Return [X, Y] of the center of cell containing provided text 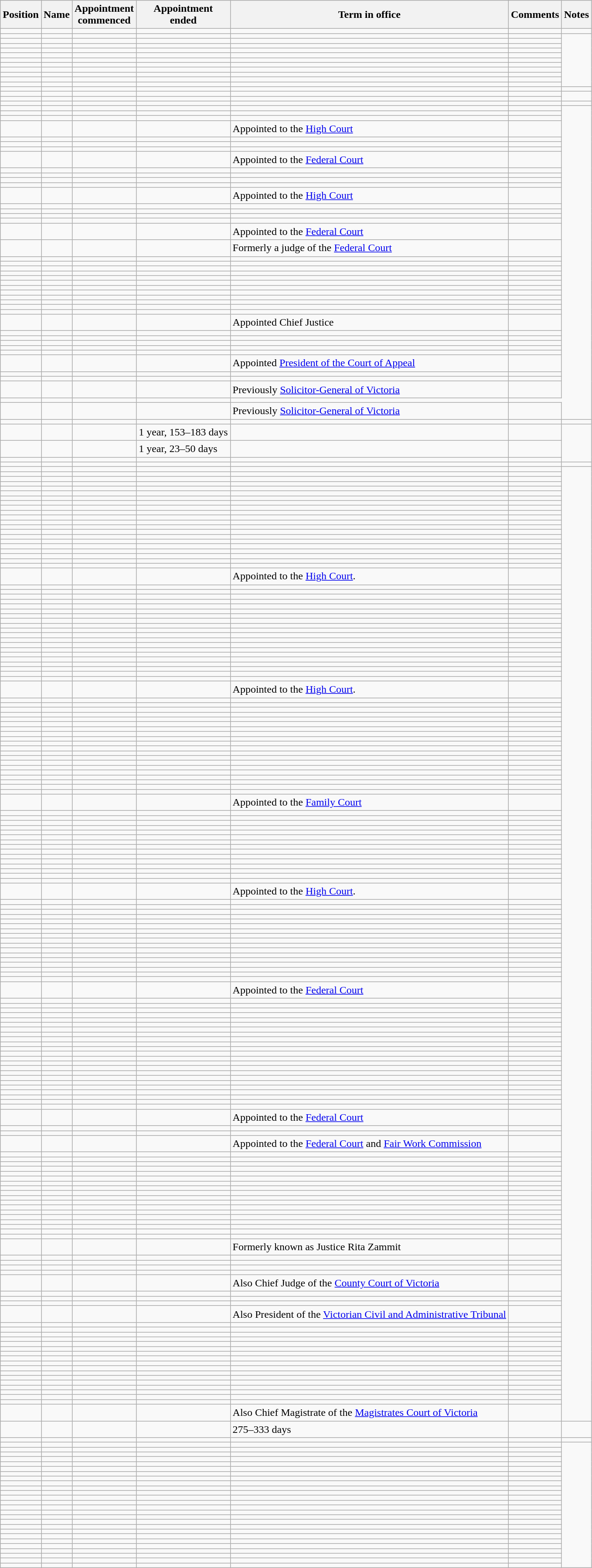
275–333 days [369, 1429]
1 year, 153–183 days [183, 432]
Name [57, 15]
Appointed to the Family Court [369, 803]
Term in office [369, 15]
Also Chief Magistrate of the Magistrates Court of Victoria [369, 1412]
Formerly known as Justice Rita Zammit [369, 1247]
1 year, 23–50 days [183, 449]
Appointmentended [183, 15]
Comments [535, 15]
Also President of the Victorian Civil and Administrative Tribunal [369, 1314]
Appointed to the Federal Court and Fair Work Commission [369, 1144]
Appointmentcommenced [105, 15]
Notes [576, 15]
Also Chief Judge of the County Court of Victoria [369, 1283]
Appointed Chief Justice [369, 323]
Appointed President of the Court of Appeal [369, 363]
Position [21, 15]
Formerly a judge of the Federal Court [369, 248]
